Detect which cell encompasses the target text, then output its [x, y] center coordinate. 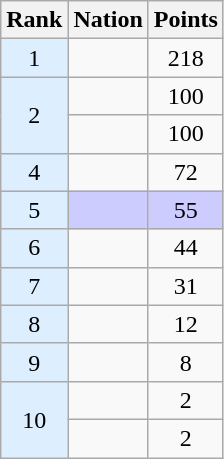
6 [34, 248]
72 [186, 172]
44 [186, 248]
1 [34, 58]
9 [34, 362]
55 [186, 210]
10 [34, 419]
31 [186, 286]
5 [34, 210]
218 [186, 58]
Points [186, 20]
Rank [34, 20]
Nation [108, 20]
7 [34, 286]
4 [34, 172]
12 [186, 324]
